Return the [X, Y] coordinate for the center point of the cell that contains the specified text.  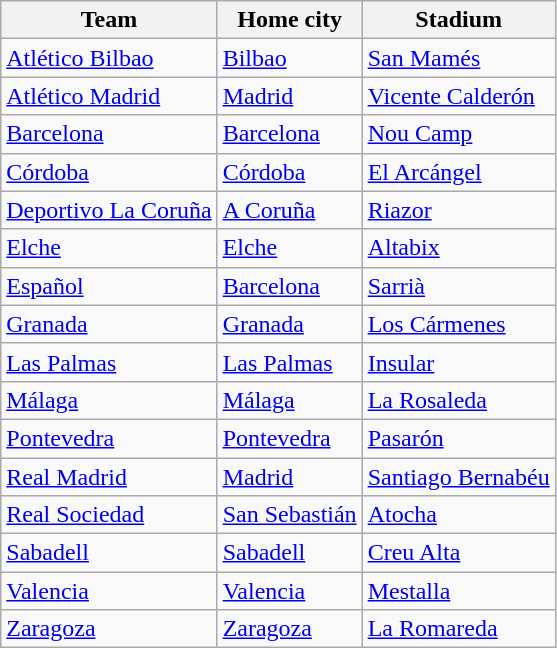
Altabix [458, 248]
Pasarón [458, 438]
El Arcángel [458, 172]
Mestalla [458, 591]
Nou Camp [458, 134]
Real Sociedad [109, 515]
La Rosaleda [458, 400]
San Mamés [458, 58]
Santiago Bernabéu [458, 477]
Vicente Calderón [458, 96]
Español [109, 286]
Riazor [458, 210]
Sarrià [458, 286]
Atlético Madrid [109, 96]
Team [109, 20]
Deportivo La Coruña [109, 210]
Bilbao [290, 58]
A Coruña [290, 210]
San Sebastián [290, 515]
Creu Alta [458, 553]
Stadium [458, 20]
Atocha [458, 515]
Home city [290, 20]
Atlético Bilbao [109, 58]
La Romareda [458, 629]
Insular [458, 362]
Los Cármenes [458, 324]
Real Madrid [109, 477]
